Search for the cell housing the specified text and yield its (x, y) center coordinate. 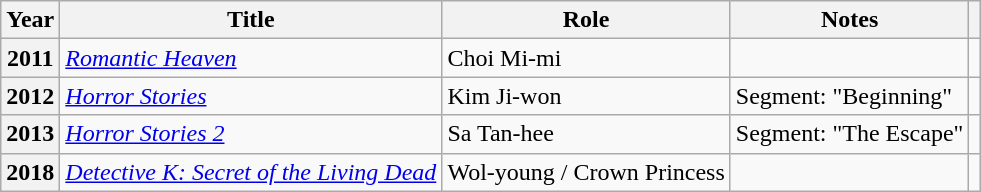
Title (251, 20)
Year (30, 20)
2013 (30, 134)
Horror Stories (251, 96)
Segment: "The Escape" (850, 134)
Kim Ji-won (586, 96)
2011 (30, 58)
Notes (850, 20)
Wol-young / Crown Princess (586, 172)
Sa Tan-hee (586, 134)
Segment: "Beginning" (850, 96)
Romantic Heaven (251, 58)
Role (586, 20)
Choi Mi-mi (586, 58)
2018 (30, 172)
Horror Stories 2 (251, 134)
2012 (30, 96)
Detective K: Secret of the Living Dead (251, 172)
